Output the (X, Y) coordinate of the center of the cell containing the given text.  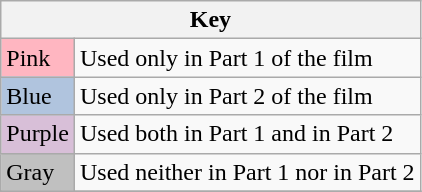
Gray (38, 172)
Used only in Part 1 of the film (247, 58)
Pink (38, 58)
Used only in Part 2 of the film (247, 96)
Used neither in Part 1 nor in Part 2 (247, 172)
Blue (38, 96)
Key (210, 20)
Used both in Part 1 and in Part 2 (247, 134)
Purple (38, 134)
